Pinpoint the cell where the given text exists, returning its (X, Y) midpoint coordinate. 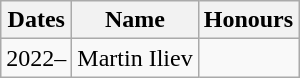
Dates (36, 20)
Honours (248, 20)
Martin Iliev (135, 58)
Name (135, 20)
2022– (36, 58)
